Find where the given text appears and provide that cell's center as (X, Y) coordinate. 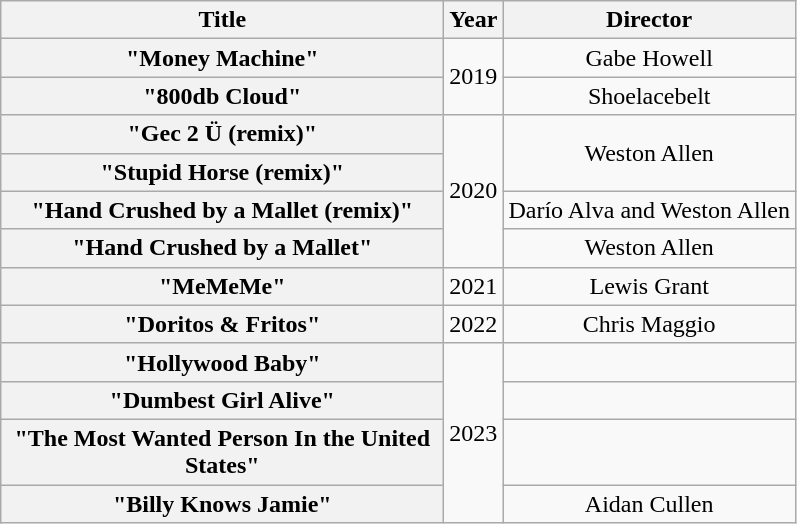
2022 (474, 324)
Director (650, 20)
"Hand Crushed by a Mallet (remix)" (222, 210)
"Dumbest Girl Alive" (222, 400)
2020 (474, 191)
2019 (474, 77)
"Money Machine" (222, 58)
"800db Cloud" (222, 96)
2021 (474, 286)
"Hollywood Baby" (222, 362)
"Stupid Horse (remix)" (222, 172)
Gabe Howell (650, 58)
Chris Maggio (650, 324)
"Doritos & Fritos" (222, 324)
Title (222, 20)
"MeMeMe" (222, 286)
Darío Alva and Weston Allen (650, 210)
"Billy Knows Jamie" (222, 503)
Lewis Grant (650, 286)
"Hand Crushed by a Mallet" (222, 248)
"The Most Wanted Person In the United States" (222, 452)
"Gec 2 Ü (remix)" (222, 134)
Shoelacebelt (650, 96)
Year (474, 20)
2023 (474, 432)
Aidan Cullen (650, 503)
